Extract the [x, y] coordinate from the center of the cell holding the provided text.  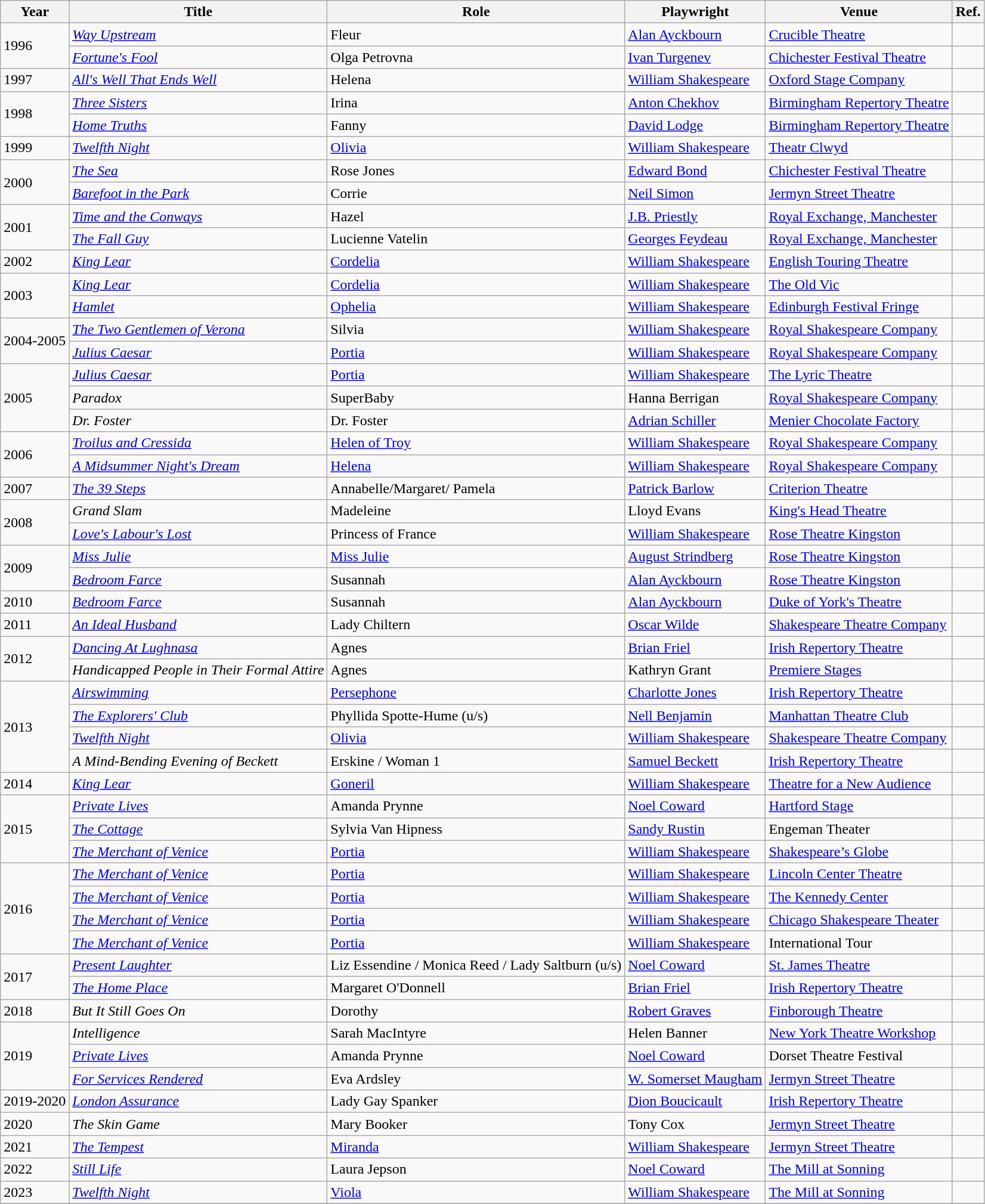
Duke of York's Theatre [859, 602]
Role [476, 12]
Patrick Barlow [695, 488]
Hazel [476, 216]
Fanny [476, 125]
Lady Chiltern [476, 624]
The Old Vic [859, 284]
Crucible Theatre [859, 35]
Edward Bond [695, 171]
Home Truths [198, 125]
The Cottage [198, 829]
Lucienne Vatelin [476, 239]
2008 [35, 522]
English Touring Theatre [859, 261]
A Midsummer Night's Dream [198, 466]
Erskine / Woman 1 [476, 761]
Olga Petrovna [476, 57]
Sarah MacIntyre [476, 1033]
Hanna Berrigan [695, 398]
Adrian Schiller [695, 420]
A Mind-Bending Evening of Beckett [198, 761]
2000 [35, 182]
W. Somerset Maugham [695, 1079]
2001 [35, 227]
Robert Graves [695, 1011]
Anton Chekhov [695, 103]
2006 [35, 454]
Nell Benjamin [695, 716]
Criterion Theatre [859, 488]
Mary Booker [476, 1124]
The Skin Game [198, 1124]
Oscar Wilde [695, 624]
2005 [35, 398]
Fortune's Fool [198, 57]
2016 [35, 908]
2017 [35, 976]
The Sea [198, 171]
Charlotte Jones [695, 693]
London Assurance [198, 1101]
Ref. [968, 12]
Hamlet [198, 307]
Helen of Troy [476, 443]
Dorset Theatre Festival [859, 1056]
Corrie [476, 193]
Finborough Theatre [859, 1011]
Rose Jones [476, 171]
Airswimming [198, 693]
Dancing At Lughnasa [198, 647]
2002 [35, 261]
Time and the Conways [198, 216]
2012 [35, 658]
Theatr Clwyd [859, 148]
The Lyric Theatre [859, 375]
Troilus and Cressida [198, 443]
Present Laughter [198, 965]
The Tempest [198, 1147]
St. James Theatre [859, 965]
2010 [35, 602]
J.B. Priestly [695, 216]
2021 [35, 1147]
2009 [35, 568]
Engeman Theater [859, 829]
Manhattan Theatre Club [859, 716]
Eva Ardsley [476, 1079]
Kathryn Grant [695, 670]
The Home Place [198, 988]
Oxford Stage Company [859, 80]
2020 [35, 1124]
Neil Simon [695, 193]
Way Upstream [198, 35]
Venue [859, 12]
All's Well That Ends Well [198, 80]
2003 [35, 296]
Handicapped People in Their Formal Attire [198, 670]
The Two Gentlemen of Verona [198, 330]
2015 [35, 829]
Georges Feydeau [695, 239]
Grand Slam [198, 511]
Barefoot in the Park [198, 193]
Intelligence [198, 1033]
Ophelia [476, 307]
Three Sisters [198, 103]
SuperBaby [476, 398]
Goneril [476, 784]
Helen Banner [695, 1033]
Annabelle/Margaret/ Pamela [476, 488]
Ivan Turgenev [695, 57]
The Kennedy Center [859, 897]
Viola [476, 1192]
Love's Labour's Lost [198, 534]
Tony Cox [695, 1124]
International Tour [859, 942]
Phyllida Spotte-Hume (u/s) [476, 716]
Title [198, 12]
Paradox [198, 398]
1996 [35, 46]
King's Head Theatre [859, 511]
An Ideal Husband [198, 624]
2007 [35, 488]
Menier Chocolate Factory [859, 420]
New York Theatre Workshop [859, 1033]
Princess of France [476, 534]
Persephone [476, 693]
Still Life [198, 1169]
2011 [35, 624]
The 39 Steps [198, 488]
Madeleine [476, 511]
Samuel Beckett [695, 761]
Liz Essendine / Monica Reed / Lady Saltburn (u/s) [476, 965]
Hartford Stage [859, 806]
Fleur [476, 35]
Lady Gay Spanker [476, 1101]
2004-2005 [35, 341]
But It Still Goes On [198, 1011]
Lincoln Center Theatre [859, 874]
The Fall Guy [198, 239]
Edinburgh Festival Fringe [859, 307]
Sandy Rustin [695, 829]
2014 [35, 784]
Irina [476, 103]
Playwright [695, 12]
2022 [35, 1169]
Theatre for a New Audience [859, 784]
2018 [35, 1011]
Margaret O'Donnell [476, 988]
For Services Rendered [198, 1079]
Laura Jepson [476, 1169]
Lloyd Evans [695, 511]
August Strindberg [695, 556]
The Explorers' Club [198, 716]
Chicago Shakespeare Theater [859, 920]
2013 [35, 727]
Dion Boucicault [695, 1101]
1997 [35, 80]
Year [35, 12]
Silvia [476, 330]
Sylvia Van Hipness [476, 829]
Dorothy [476, 1011]
2019 [35, 1056]
1999 [35, 148]
Shakespeare’s Globe [859, 852]
2023 [35, 1192]
David Lodge [695, 125]
Miranda [476, 1147]
Premiere Stages [859, 670]
2019-2020 [35, 1101]
1998 [35, 114]
